For the text-containing cell, return its midpoint in (x, y) coordinate format. 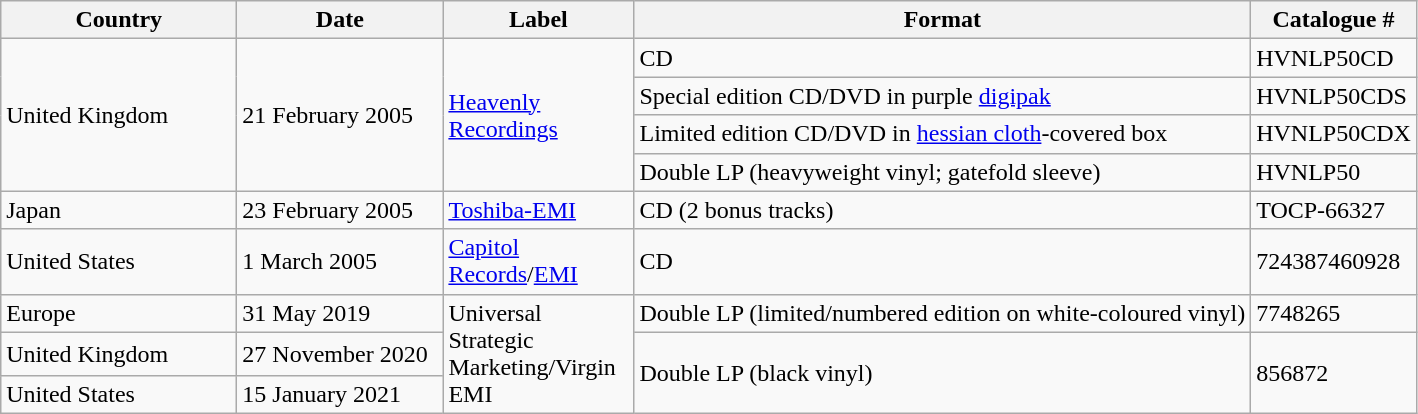
Double LP (black vinyl) (942, 372)
HVNLP50CDX (1334, 134)
27 November 2020 (340, 354)
Limited edition CD/DVD in hessian cloth-covered box (942, 134)
HVNLP50 (1334, 172)
Toshiba-EMI (538, 210)
HVNLP50CDS (1334, 96)
Heavenly Recordings (538, 115)
Format (942, 20)
31 May 2019 (340, 313)
21 February 2005 (340, 115)
Label (538, 20)
Special edition CD/DVD in purple digipak (942, 96)
856872 (1334, 372)
CD (2 bonus tracks) (942, 210)
Country (119, 20)
TOCP-66327 (1334, 210)
724387460928 (1334, 262)
23 February 2005 (340, 210)
Catalogue # (1334, 20)
Universal Strategic Marketing/Virgin EMI (538, 354)
Date (340, 20)
Europe (119, 313)
15 January 2021 (340, 394)
Japan (119, 210)
Capitol Records/EMI (538, 262)
Double LP (heavyweight vinyl; gatefold sleeve) (942, 172)
HVNLP50CD (1334, 58)
Double LP (limited/numbered edition on white-coloured vinyl) (942, 313)
7748265 (1334, 313)
1 March 2005 (340, 262)
